Determine the (x, y) coordinate at the center of the cell enclosing the given text.  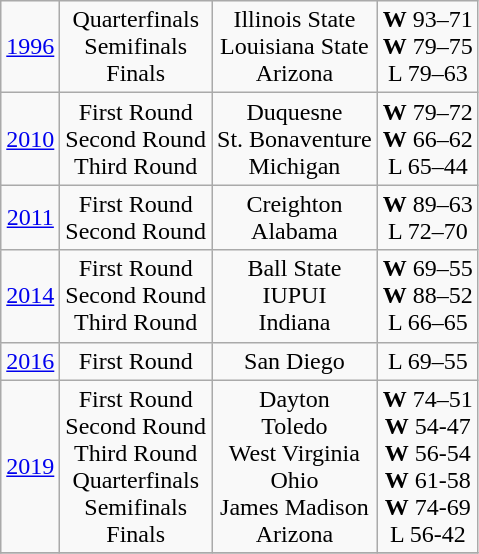
QuarterfinalsSemifinalsFinals (136, 47)
W 89–63L 72–70 (428, 218)
First Round (136, 361)
First RoundSecond RoundThird RoundQuarterfinalsSemifinalsFinals (136, 466)
2010 (30, 139)
Ball StateIUPUIIndiana (295, 296)
W 69–55 W 88–52L 66–65 (428, 296)
W 74–51 W 54-47 W 56-54 W 61-58 W 74-69 L 56-42 (428, 466)
DaytonToledoWest VirginiaOhioJames MadisonArizona (295, 466)
2016 (30, 361)
W 93–71W 79–75L 79–63 (428, 47)
1996 (30, 47)
DuquesneSt. BonaventureMichigan (295, 139)
L 69–55 (428, 361)
San Diego (295, 361)
First RoundSecond Round (136, 218)
Creighton Alabama (295, 218)
2011 (30, 218)
2014 (30, 296)
Illinois StateLouisiana StateArizona (295, 47)
W 79–72W 66–62L 65–44 (428, 139)
2019 (30, 466)
